Locate the cell with the specified text and output its (x, y) center coordinate. 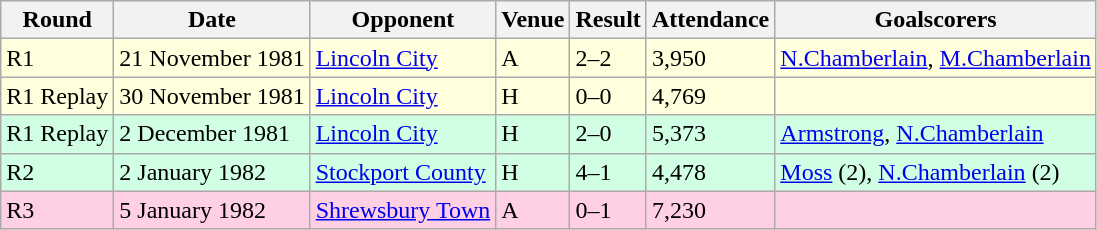
0–1 (608, 210)
Date (212, 20)
Round (58, 20)
2–2 (608, 58)
2 January 1982 (212, 172)
Stockport County (403, 172)
R2 (58, 172)
R1 (58, 58)
4,478 (710, 172)
2 December 1981 (212, 134)
Venue (533, 20)
5,373 (710, 134)
5 January 1982 (212, 210)
21 November 1981 (212, 58)
Moss (2), N.Chamberlain (2) (936, 172)
30 November 1981 (212, 96)
4,769 (710, 96)
Shrewsbury Town (403, 210)
7,230 (710, 210)
Armstrong, N.Chamberlain (936, 134)
N.Chamberlain, M.Chamberlain (936, 58)
0–0 (608, 96)
Attendance (710, 20)
2–0 (608, 134)
3,950 (710, 58)
4–1 (608, 172)
R3 (58, 210)
Opponent (403, 20)
Result (608, 20)
Goalscorers (936, 20)
